Extract the (X, Y) coordinate from the center of the cell holding the provided text.  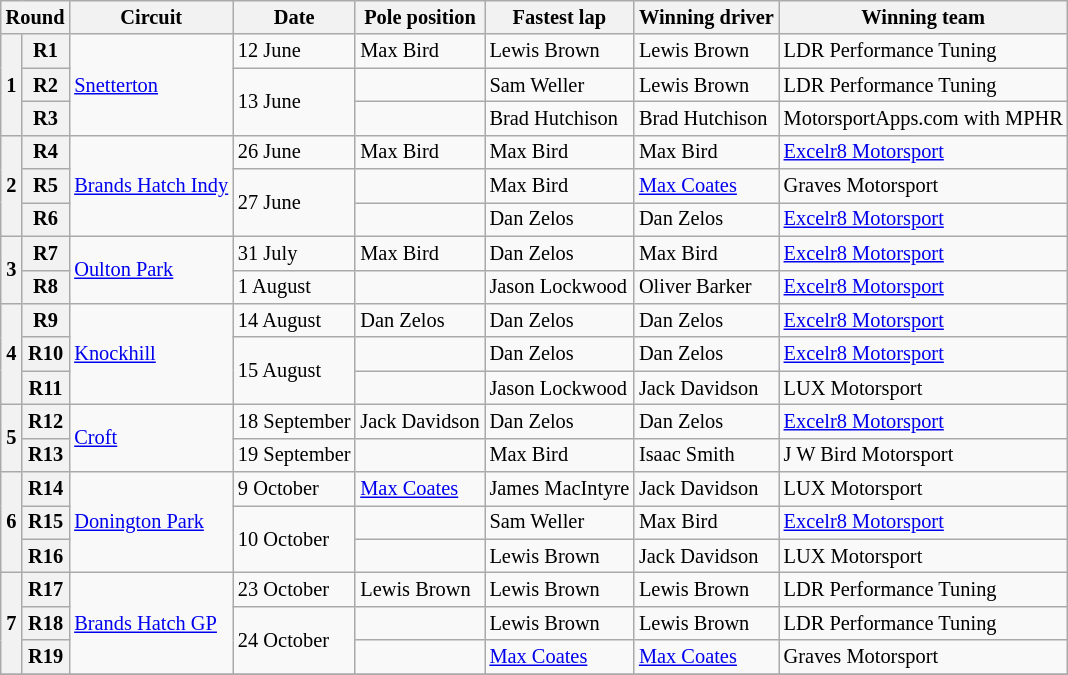
R6 (46, 219)
12 June (294, 51)
Croft (151, 438)
R17 (46, 589)
Snetterton (151, 84)
R15 (46, 522)
MotorsportApps.com with MPHR (924, 118)
R16 (46, 556)
R19 (46, 657)
Brands Hatch Indy (151, 186)
31 July (294, 253)
R9 (46, 320)
27 June (294, 202)
R14 (46, 489)
R18 (46, 623)
R8 (46, 287)
R3 (46, 118)
15 August (294, 370)
Circuit (151, 17)
10 October (294, 538)
7 (12, 622)
R2 (46, 85)
4 (12, 354)
R5 (46, 186)
Pole position (420, 17)
R11 (46, 388)
19 September (294, 455)
R12 (46, 421)
Winning team (924, 17)
R4 (46, 152)
3 (12, 270)
23 October (294, 589)
Winning driver (706, 17)
14 August (294, 320)
6 (12, 522)
James MacIntyre (560, 489)
R10 (46, 354)
5 (12, 438)
Brands Hatch GP (151, 622)
9 October (294, 489)
R13 (46, 455)
18 September (294, 421)
Oulton Park (151, 270)
1 (12, 84)
Oliver Barker (706, 287)
Donington Park (151, 522)
Isaac Smith (706, 455)
24 October (294, 640)
Knockhill (151, 354)
Fastest lap (560, 17)
13 June (294, 102)
Date (294, 17)
R1 (46, 51)
R7 (46, 253)
2 (12, 186)
J W Bird Motorsport (924, 455)
26 June (294, 152)
Round (36, 17)
1 August (294, 287)
